Locate the cell with the specified text and output its (X, Y) center coordinate. 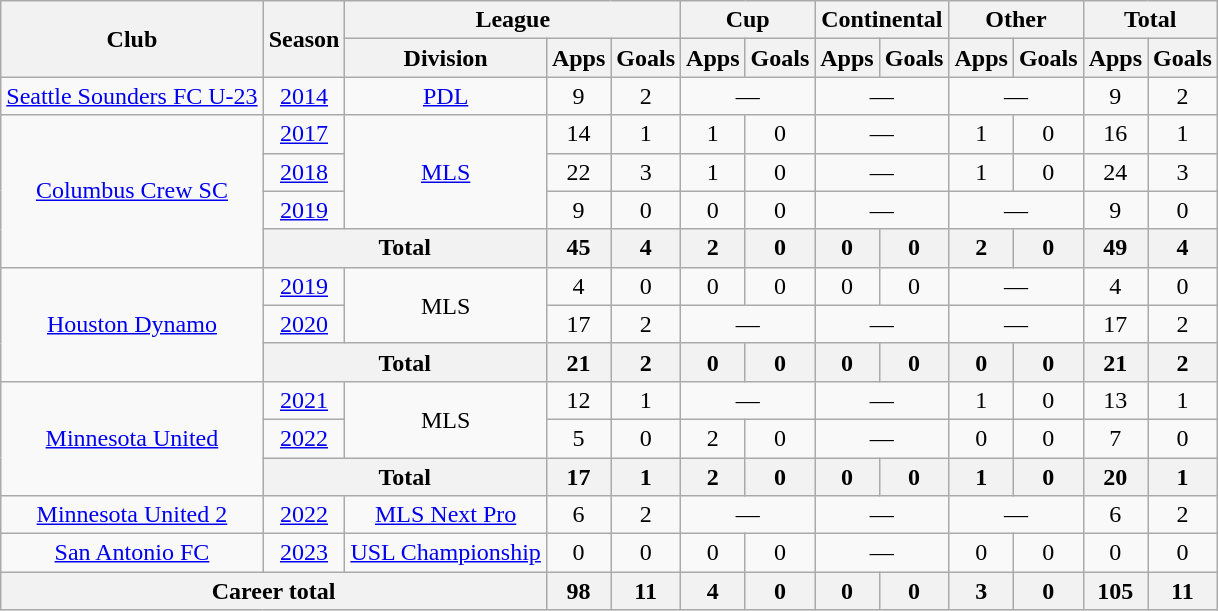
Houston Dynamo (132, 324)
Minnesota United 2 (132, 515)
Other (1016, 20)
14 (578, 134)
Career total (274, 591)
League (513, 20)
12 (578, 400)
5 (578, 438)
20 (1115, 477)
22 (578, 172)
49 (1115, 248)
98 (578, 591)
7 (1115, 438)
2017 (304, 134)
Division (446, 58)
Club (132, 39)
2023 (304, 553)
2021 (304, 400)
Columbus Crew SC (132, 191)
MLS Next Pro (446, 515)
San Antonio FC (132, 553)
Seattle Sounders FC U-23 (132, 96)
13 (1115, 400)
105 (1115, 591)
USL Championship (446, 553)
Continental (882, 20)
16 (1115, 134)
45 (578, 248)
2014 (304, 96)
Cup (748, 20)
2018 (304, 172)
Minnesota United (132, 438)
24 (1115, 172)
2020 (304, 324)
PDL (446, 96)
Season (304, 39)
